Capture the cell that displays the provided text and extract its [x, y] central coordinate. 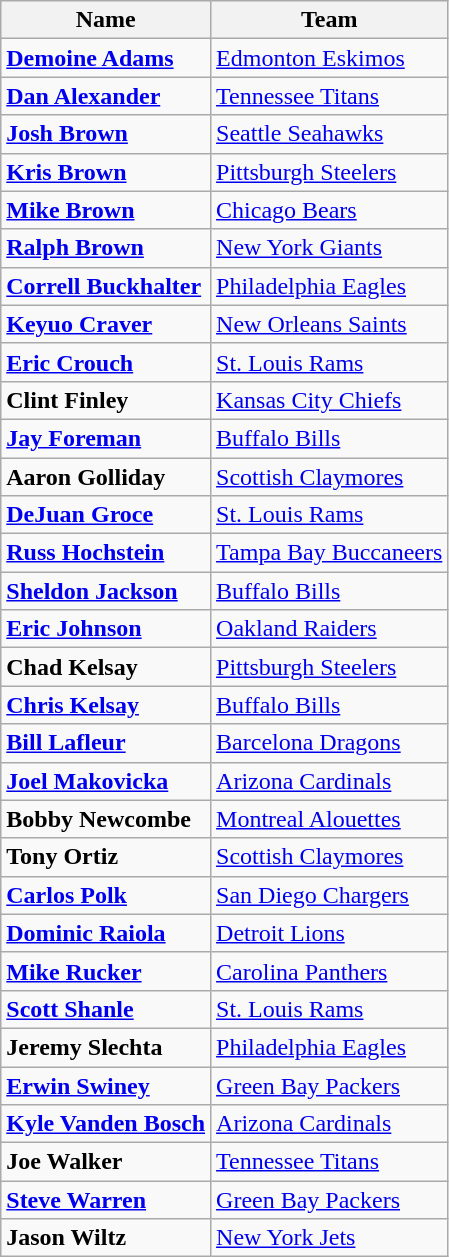
Oakland Raiders [330, 629]
Montreal Alouettes [330, 819]
Eric Johnson [106, 629]
Chad Kelsay [106, 667]
Detroit Lions [330, 933]
Jeremy Slechta [106, 1047]
Kansas City Chiefs [330, 400]
Joe Walker [106, 1162]
Russ Hochstein [106, 553]
Chicago Bears [330, 210]
New York Giants [330, 248]
Demoine Adams [106, 58]
Tony Ortiz [106, 857]
Scott Shanle [106, 1009]
Correll Buckhalter [106, 286]
DeJuan Groce [106, 515]
Aaron Golliday [106, 477]
Sheldon Jackson [106, 591]
Bobby Newcombe [106, 819]
Jason Wiltz [106, 1238]
Edmonton Eskimos [330, 58]
Keyuo Craver [106, 324]
Dan Alexander [106, 96]
Jay Foreman [106, 438]
Name [106, 20]
Bill Lafleur [106, 743]
Dominic Raiola [106, 933]
Joel Makovicka [106, 781]
Carolina Panthers [330, 971]
Eric Crouch [106, 362]
Ralph Brown [106, 248]
Kyle Vanden Bosch [106, 1124]
San Diego Chargers [330, 895]
Clint Finley [106, 400]
Mike Rucker [106, 971]
Chris Kelsay [106, 705]
Josh Brown [106, 134]
Seattle Seahawks [330, 134]
New York Jets [330, 1238]
Barcelona Dragons [330, 743]
Erwin Swiney [106, 1085]
Steve Warren [106, 1200]
Team [330, 20]
Carlos Polk [106, 895]
Tampa Bay Buccaneers [330, 553]
Kris Brown [106, 172]
Mike Brown [106, 210]
New Orleans Saints [330, 324]
